Return the [X, Y] coordinate for the center point of the cell that contains the specified text.  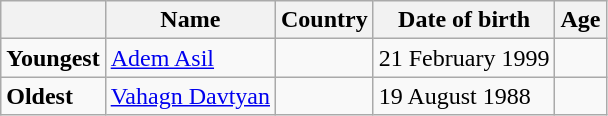
Oldest [53, 96]
Vahagn Davtyan [190, 96]
Youngest [53, 58]
Country [325, 20]
Date of birth [464, 20]
Adem Asil [190, 58]
Name [190, 20]
19 August 1988 [464, 96]
Age [580, 20]
21 February 1999 [464, 58]
